Locate the cell with the specified text and output its [x, y] center coordinate. 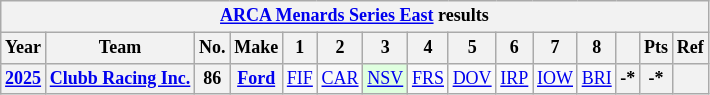
FRS [428, 78]
86 [212, 78]
Make [256, 48]
IRP [514, 78]
FIF [300, 78]
1 [300, 48]
Year [24, 48]
Ref [690, 48]
3 [386, 48]
Team [120, 48]
2025 [24, 78]
NSV [386, 78]
IOW [556, 78]
6 [514, 48]
5 [472, 48]
Clubb Racing Inc. [120, 78]
Ford [256, 78]
BRI [596, 78]
2 [340, 48]
7 [556, 48]
8 [596, 48]
No. [212, 48]
CAR [340, 78]
DOV [472, 78]
ARCA Menards Series East results [354, 16]
4 [428, 48]
Pts [656, 48]
